For the text-containing cell, return its midpoint in [X, Y] coordinate format. 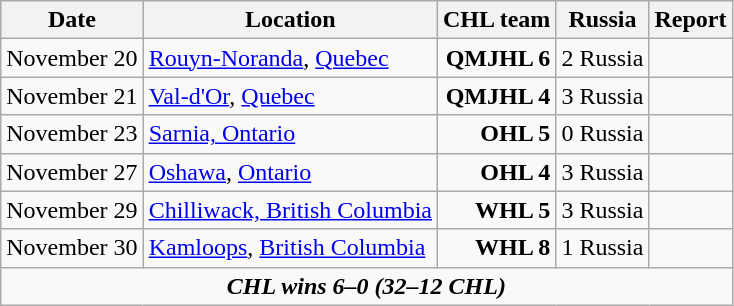
Location [290, 20]
CHL team [497, 20]
1 Russia [602, 248]
November 21 [72, 96]
Chilliwack, British Columbia [290, 210]
Kamloops, British Columbia [290, 248]
WHL 8 [497, 248]
November 30 [72, 248]
Val-d'Or, Quebec [290, 96]
November 29 [72, 210]
0 Russia [602, 134]
WHL 5 [497, 210]
Date [72, 20]
November 20 [72, 58]
OHL 5 [497, 134]
Sarnia, Ontario [290, 134]
Rouyn-Noranda, Quebec [290, 58]
November 27 [72, 172]
CHL wins 6–0 (32–12 CHL) [366, 286]
November 23 [72, 134]
QMJHL 4 [497, 96]
QMJHL 6 [497, 58]
Report [690, 20]
OHL 4 [497, 172]
2 Russia [602, 58]
Russia [602, 20]
Oshawa, Ontario [290, 172]
